Detect which cell encompasses the target text, then output its [X, Y] center coordinate. 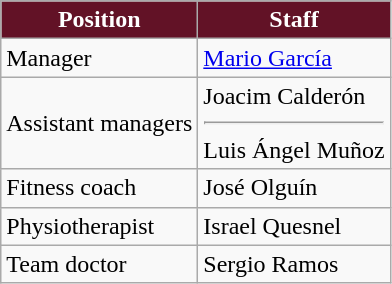
Manager [100, 58]
Assistant managers [100, 123]
Fitness coach [100, 188]
Joacim Calderón Luis Ángel Muñoz [294, 123]
Team doctor [100, 264]
Mario García [294, 58]
Sergio Ramos [294, 264]
José Olguín [294, 188]
Position [100, 20]
Israel Quesnel [294, 226]
Staff [294, 20]
Physiotherapist [100, 226]
